Identify which cell holds the provided text, then report its (X, Y) central coordinate. 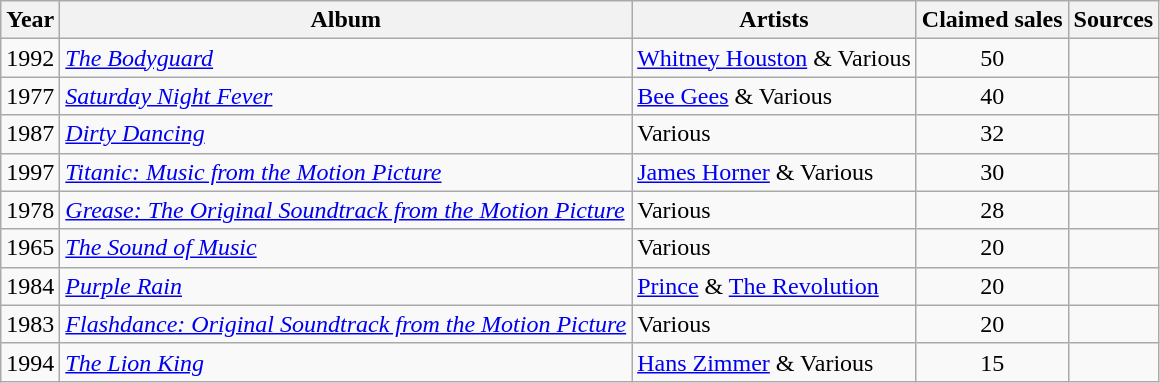
Artists (774, 20)
1992 (30, 58)
The Lion King (346, 362)
1984 (30, 286)
1994 (30, 362)
Hans Zimmer & Various (774, 362)
1977 (30, 96)
50 (992, 58)
Dirty Dancing (346, 134)
Claimed sales (992, 20)
Album (346, 20)
Year (30, 20)
32 (992, 134)
Titanic: Music from the Motion Picture (346, 172)
40 (992, 96)
Purple Rain (346, 286)
Prince & The Revolution (774, 286)
1987 (30, 134)
30 (992, 172)
28 (992, 210)
Sources (1114, 20)
1983 (30, 324)
Flashdance: Original Soundtrack from the Motion Picture (346, 324)
15 (992, 362)
1978 (30, 210)
James Horner & Various (774, 172)
Saturday Night Fever (346, 96)
The Bodyguard (346, 58)
1997 (30, 172)
1965 (30, 248)
Whitney Houston & Various (774, 58)
Bee Gees & Various (774, 96)
The Sound of Music (346, 248)
Grease: The Original Soundtrack from the Motion Picture (346, 210)
